Provide the [x, y] coordinate of the cell's center where the given text is located.  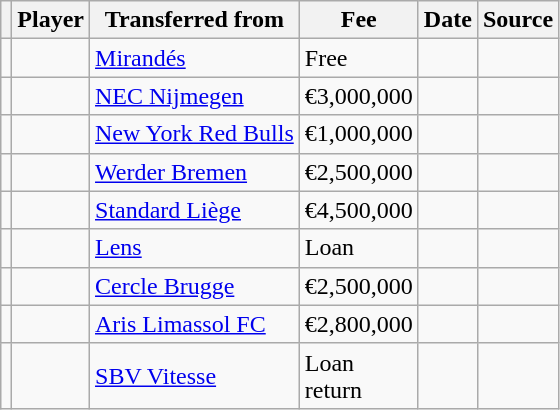
€3,000,000 [358, 96]
Loan [358, 248]
SBV Vitesse [195, 376]
Standard Liège [195, 210]
€4,500,000 [358, 210]
Date [448, 20]
€2,800,000 [358, 324]
Loan return [358, 376]
Free [358, 58]
NEC Nijmegen [195, 96]
Source [518, 20]
Mirandés [195, 58]
Transferred from [195, 20]
Werder Bremen [195, 172]
Lens [195, 248]
Fee [358, 20]
Aris Limassol FC [195, 324]
Cercle Brugge [195, 286]
Player [51, 20]
€1,000,000 [358, 134]
New York Red Bulls [195, 134]
